Determine the [x, y] coordinate at the center of the cell enclosing the given text.  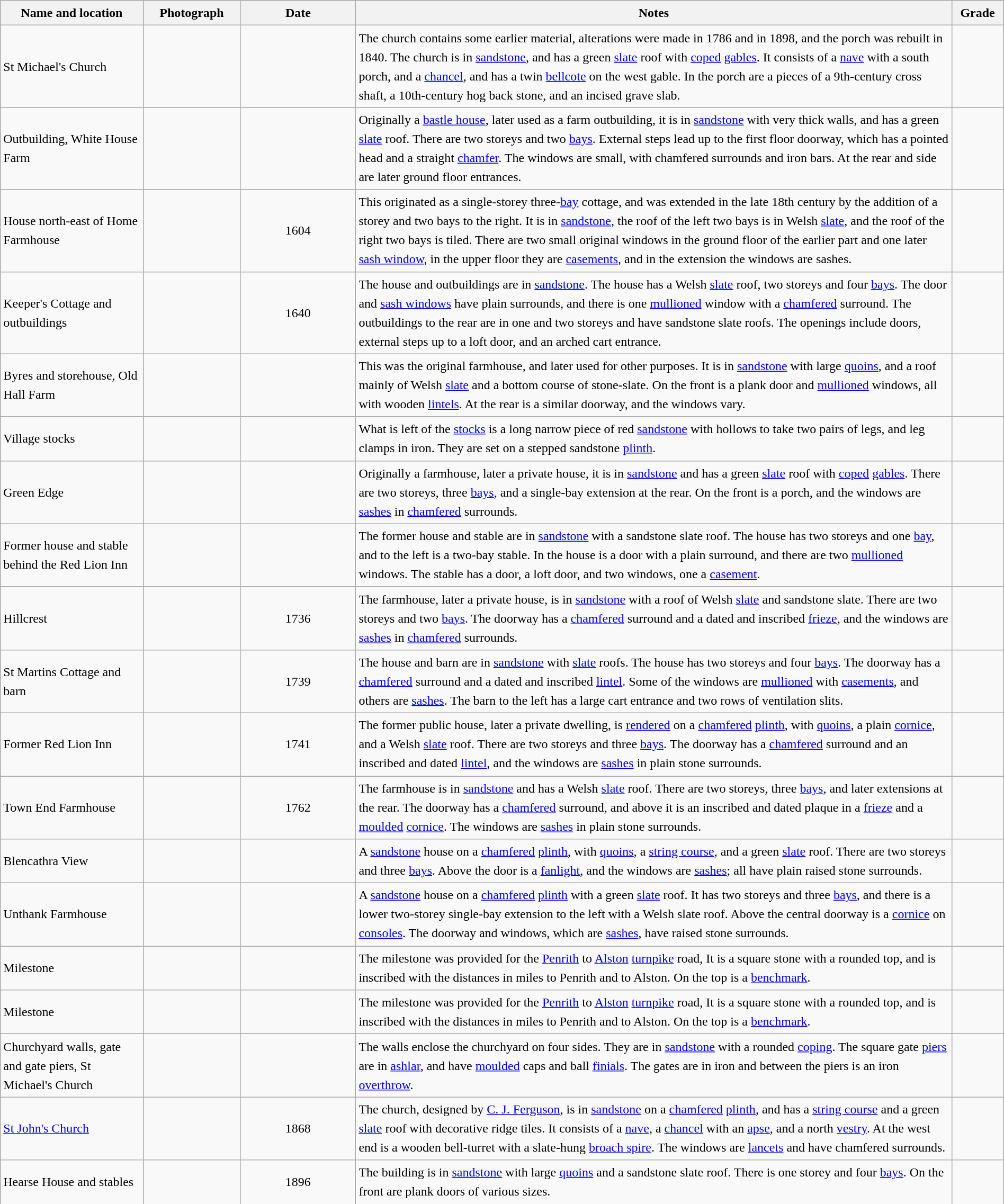
Village stocks [72, 438]
1868 [298, 1129]
1741 [298, 744]
1604 [298, 231]
Notes [653, 13]
Unthank Farmhouse [72, 915]
St John's Church [72, 1129]
1739 [298, 681]
1736 [298, 618]
Date [298, 13]
Hearse House and stables [72, 1182]
1762 [298, 808]
Former Red Lion Inn [72, 744]
Hillcrest [72, 618]
Photograph [192, 13]
Blencathra View [72, 861]
Name and location [72, 13]
1640 [298, 312]
St Martins Cottage and barn [72, 681]
Town End Farmhouse [72, 808]
Outbuilding, White House Farm [72, 148]
Byres and storehouse, Old Hall Farm [72, 385]
Churchyard walls, gate and gate piers, St Michael's Church [72, 1065]
Former house and stable behind the Red Lion Inn [72, 555]
Green Edge [72, 492]
1896 [298, 1182]
St Michael's Church [72, 67]
Keeper's Cottage and outbuildings [72, 312]
House north-east of Home Farmhouse [72, 231]
Grade [978, 13]
